Find where the given text appears and provide that cell's center as (X, Y) coordinate. 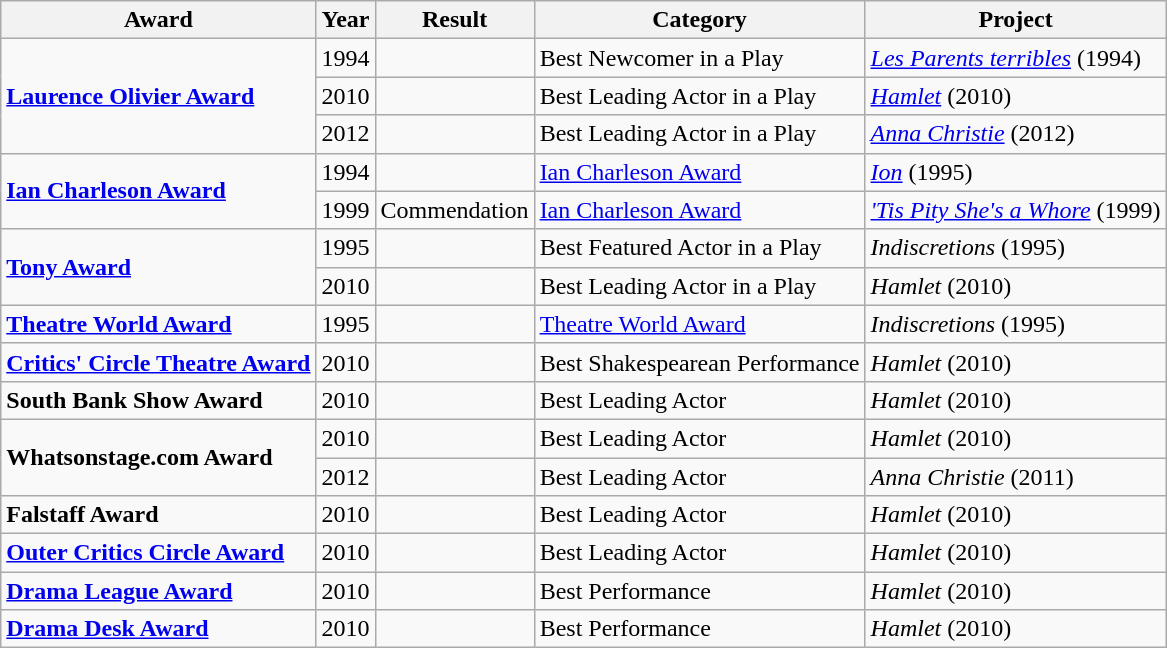
Falstaff Award (158, 515)
Tony Award (158, 267)
Anna Christie (2012) (1016, 134)
Year (346, 20)
Best Shakespearean Performance (700, 362)
Critics' Circle Theatre Award (158, 362)
1999 (346, 210)
Best Featured Actor in a Play (700, 248)
Category (700, 20)
Best Newcomer in a Play (700, 58)
Les Parents terribles (1994) (1016, 58)
Ion (1995) (1016, 172)
Project (1016, 20)
Drama League Award (158, 591)
Whatsonstage.com Award (158, 457)
Drama Desk Award (158, 629)
South Bank Show Award (158, 400)
Result (454, 20)
Anna Christie (2011) (1016, 477)
'Tis Pity She's a Whore (1999) (1016, 210)
Laurence Olivier Award (158, 96)
Award (158, 20)
Commendation (454, 210)
Outer Critics Circle Award (158, 553)
